Detect which cell encompasses the target text, then output its (X, Y) center coordinate. 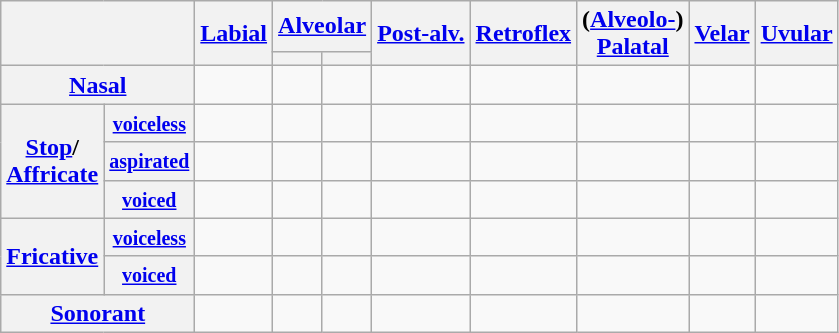
aspirated (150, 161)
Stop/Affricate (52, 161)
Fricative (52, 256)
Retroflex (524, 34)
Post-alv. (421, 34)
Nasal (98, 85)
Alveolar (322, 26)
(Alveolo-)Palatal (633, 34)
Velar (722, 34)
Uvular (796, 34)
Labial (234, 34)
Sonorant (98, 313)
